Locate the cell with the specified text and output its (x, y) center coordinate. 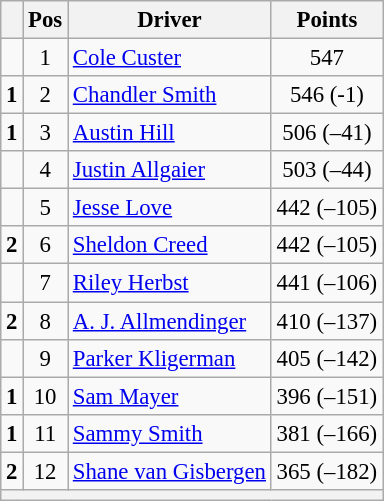
Points (326, 20)
3 (46, 133)
Parker Kligerman (170, 358)
9 (46, 358)
Sam Mayer (170, 396)
547 (326, 58)
410 (–137) (326, 321)
546 (-1) (326, 95)
Sheldon Creed (170, 245)
12 (46, 471)
Pos (46, 20)
Sammy Smith (170, 433)
8 (46, 321)
441 (–106) (326, 283)
381 (–166) (326, 433)
405 (–142) (326, 358)
365 (–182) (326, 471)
Riley Herbst (170, 283)
Shane van Gisbergen (170, 471)
6 (46, 245)
506 (–41) (326, 133)
4 (46, 170)
Justin Allgaier (170, 170)
Cole Custer (170, 58)
5 (46, 208)
Driver (170, 20)
Jesse Love (170, 208)
7 (46, 283)
A. J. Allmendinger (170, 321)
503 (–44) (326, 170)
11 (46, 433)
Chandler Smith (170, 95)
396 (–151) (326, 396)
Austin Hill (170, 133)
10 (46, 396)
